Detect which cell encompasses the target text, then output its (x, y) center coordinate. 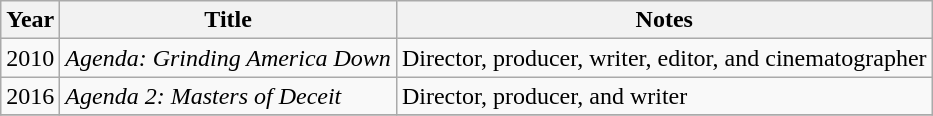
Agenda: Grinding America Down (228, 58)
Director, producer, and writer (664, 96)
Notes (664, 20)
2010 (30, 58)
Director, producer, writer, editor, and cinematographer (664, 58)
Year (30, 20)
2016 (30, 96)
Agenda 2: Masters of Deceit (228, 96)
Title (228, 20)
